Return the (x, y) coordinate for the center point of the cell that contains the specified text.  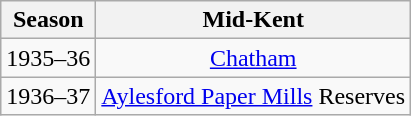
1936–37 (48, 96)
Mid-Kent (254, 20)
1935–36 (48, 58)
Aylesford Paper Mills Reserves (254, 96)
Season (48, 20)
Chatham (254, 58)
